Output the (x, y) coordinate of the center of the cell containing the given text.  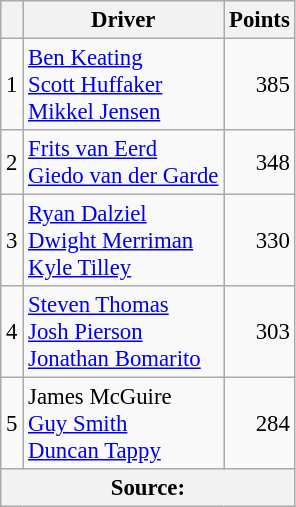
3 (12, 241)
2 (12, 162)
348 (260, 162)
Driver (124, 20)
Frits van Eerd Giedo van der Garde (124, 162)
Ryan Dalziel Dwight Merriman Kyle Tilley (124, 241)
5 (12, 424)
James McGuire Guy Smith Duncan Tappy (124, 424)
330 (260, 241)
284 (260, 424)
Steven Thomas Josh Pierson Jonathan Bomarito (124, 332)
385 (260, 85)
4 (12, 332)
1 (12, 85)
Points (260, 20)
Ben Keating Scott Huffaker Mikkel Jensen (124, 85)
303 (260, 332)
